For the text-containing cell, return its midpoint in [X, Y] coordinate format. 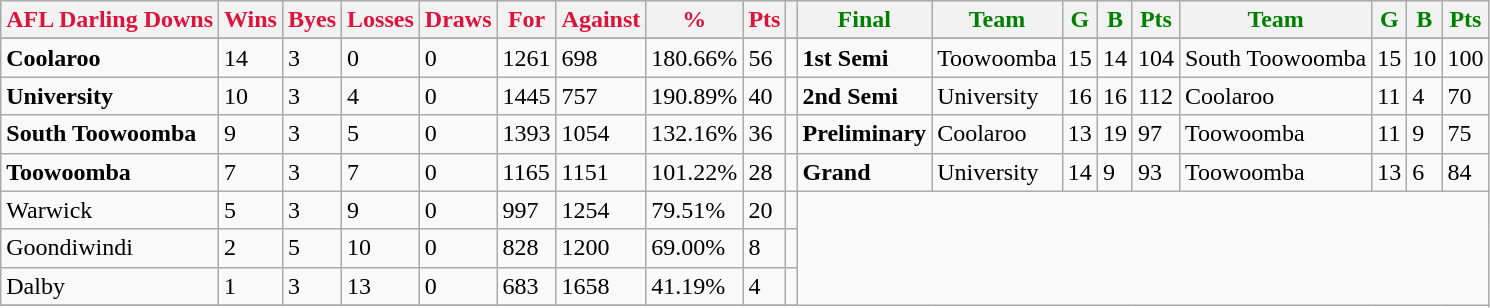
Final [864, 20]
28 [764, 172]
Against [601, 20]
101.22% [694, 172]
997 [526, 210]
757 [601, 96]
84 [1466, 172]
% [694, 20]
1254 [601, 210]
93 [1156, 172]
1 [251, 286]
1261 [526, 58]
AFL Darling Downs [110, 20]
1200 [601, 248]
Wins [251, 20]
1054 [601, 134]
1st Semi [864, 58]
Draws [458, 20]
20 [764, 210]
100 [1466, 58]
2nd Semi [864, 96]
104 [1156, 58]
79.51% [694, 210]
8 [764, 248]
Warwick [110, 210]
1658 [601, 286]
Goondiwindi [110, 248]
Dalby [110, 286]
For [526, 20]
69.00% [694, 248]
40 [764, 96]
97 [1156, 134]
70 [1466, 96]
19 [1114, 134]
56 [764, 58]
1165 [526, 172]
180.66% [694, 58]
112 [1156, 96]
132.16% [694, 134]
Byes [312, 20]
36 [764, 134]
Preliminary [864, 134]
1393 [526, 134]
683 [526, 286]
828 [526, 248]
75 [1466, 134]
190.89% [694, 96]
Grand [864, 172]
1445 [526, 96]
2 [251, 248]
1151 [601, 172]
Losses [381, 20]
6 [1424, 172]
41.19% [694, 286]
698 [601, 58]
